Search for the cell housing the specified text and yield its (x, y) center coordinate. 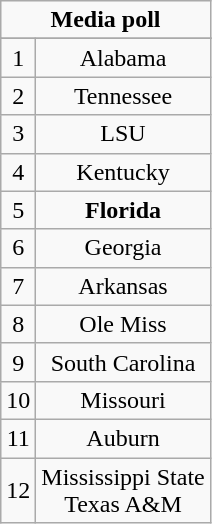
12 (18, 490)
3 (18, 134)
Florida (123, 210)
Auburn (123, 438)
9 (18, 362)
8 (18, 324)
7 (18, 286)
11 (18, 438)
2 (18, 96)
Alabama (123, 58)
Georgia (123, 248)
Arkansas (123, 286)
South Carolina (123, 362)
Mississippi StateTexas A&M (123, 490)
Media poll (106, 20)
LSU (123, 134)
6 (18, 248)
1 (18, 58)
5 (18, 210)
Ole Miss (123, 324)
10 (18, 400)
Kentucky (123, 172)
Missouri (123, 400)
Tennessee (123, 96)
4 (18, 172)
